Locate the cell with the specified text and output its [x, y] center coordinate. 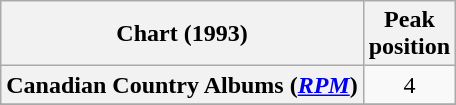
Chart (1993) [182, 34]
Canadian Country Albums (RPM) [182, 85]
Peakposition [409, 34]
4 [409, 85]
